Find where the given text appears and provide that cell's center as [X, Y] coordinate. 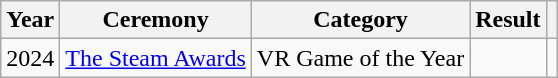
Ceremony [156, 20]
2024 [30, 58]
VR Game of the Year [360, 58]
Category [360, 20]
The Steam Awards [156, 58]
Result [508, 20]
Year [30, 20]
